Determine the [x, y] coordinate at the center of the cell enclosing the given text.  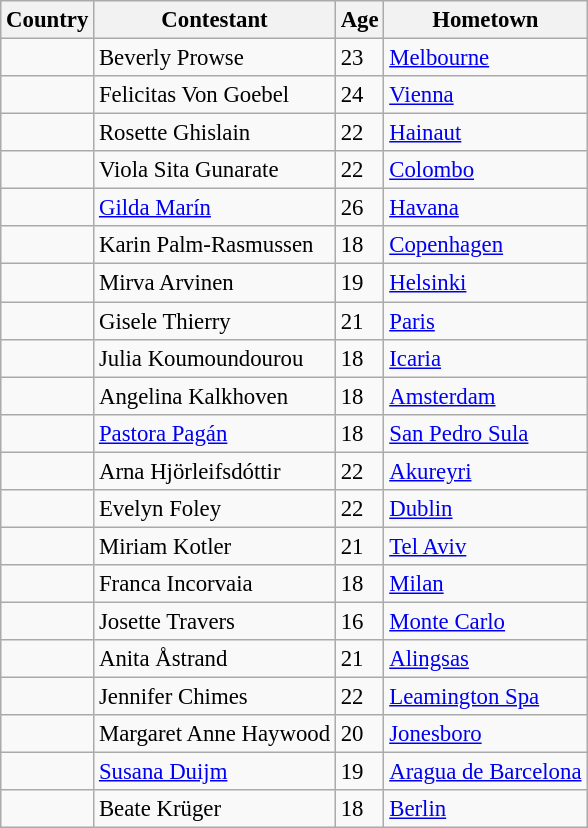
Icaria [486, 358]
Hometown [486, 20]
Franca Incorvaia [215, 584]
Monte Carlo [486, 621]
Colombo [486, 170]
Jonesboro [486, 734]
Angelina Kalkhoven [215, 396]
16 [360, 621]
Gilda Marín [215, 208]
Alingsas [486, 659]
Leamington Spa [486, 697]
Josette Travers [215, 621]
San Pedro Sula [486, 433]
Helsinki [486, 283]
Miriam Kotler [215, 546]
Viola Sita Gunarate [215, 170]
Paris [486, 321]
Melbourne [486, 58]
Aragua de Barcelona [486, 772]
26 [360, 208]
Beate Krüger [215, 809]
Mirva Arvinen [215, 283]
Tel Aviv [486, 546]
Akureyri [486, 471]
Havana [486, 208]
24 [360, 95]
23 [360, 58]
Jennifer Chimes [215, 697]
Margaret Anne Haywood [215, 734]
Karin Palm-Rasmussen [215, 245]
Julia Koumoundourou [215, 358]
Hainaut [486, 133]
Milan [486, 584]
Copenhagen [486, 245]
Rosette Ghislain [215, 133]
Felicitas Von Goebel [215, 95]
Contestant [215, 20]
Berlin [486, 809]
Age [360, 20]
Dublin [486, 509]
Anita Åstrand [215, 659]
Vienna [486, 95]
Amsterdam [486, 396]
Country [48, 20]
Beverly Prowse [215, 58]
20 [360, 734]
Gisele Thierry [215, 321]
Arna Hjörleifsdóttir [215, 471]
Evelyn Foley [215, 509]
Susana Duijm [215, 772]
Pastora Pagán [215, 433]
